Identify which cell holds the provided text, then report its (X, Y) central coordinate. 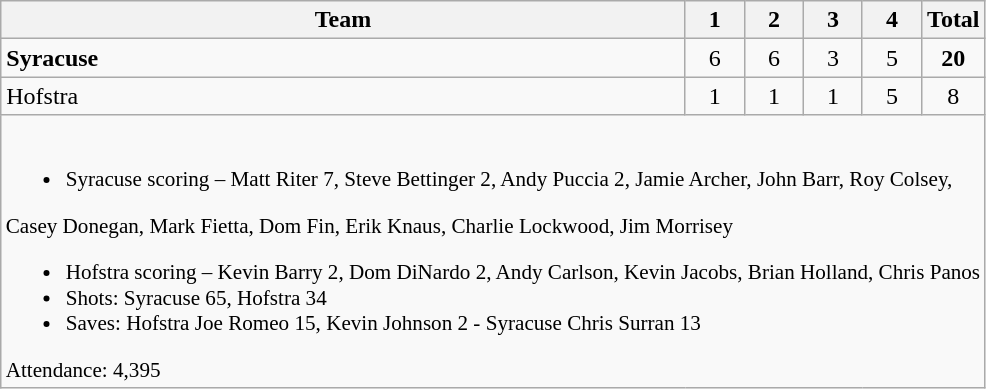
2 (774, 20)
4 (892, 20)
Team (344, 20)
Total (954, 20)
Hofstra (344, 96)
20 (954, 58)
Syracuse (344, 58)
8 (954, 96)
